Extract the (X, Y) coordinate from the center of the cell holding the provided text.  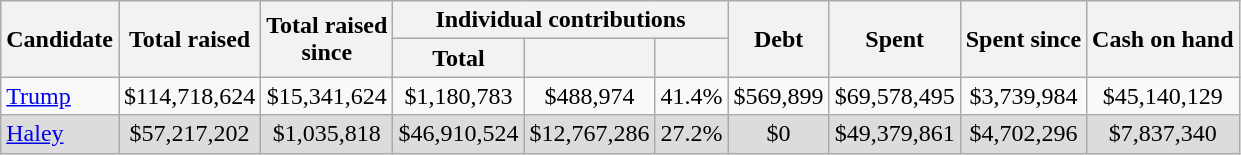
$488,974 (590, 96)
Cash on hand (1163, 39)
Candidate (60, 39)
$45,140,129 (1163, 96)
$69,578,495 (894, 96)
Total raised (189, 39)
Individual contributions (560, 20)
Spent since (1023, 39)
$46,910,524 (458, 134)
$3,739,984 (1023, 96)
$49,379,861 (894, 134)
Total (458, 58)
$7,837,340 (1163, 134)
$569,899 (778, 96)
Total raisedsince (327, 39)
$15,341,624 (327, 96)
41.4% (692, 96)
$114,718,624 (189, 96)
$1,035,818 (327, 134)
27.2% (692, 134)
$0 (778, 134)
$4,702,296 (1023, 134)
$12,767,286 (590, 134)
$57,217,202 (189, 134)
Spent (894, 39)
$1,180,783 (458, 96)
Trump (60, 96)
Haley (60, 134)
Debt (778, 39)
